Determine the [X, Y] coordinate at the center of the cell enclosing the given text.  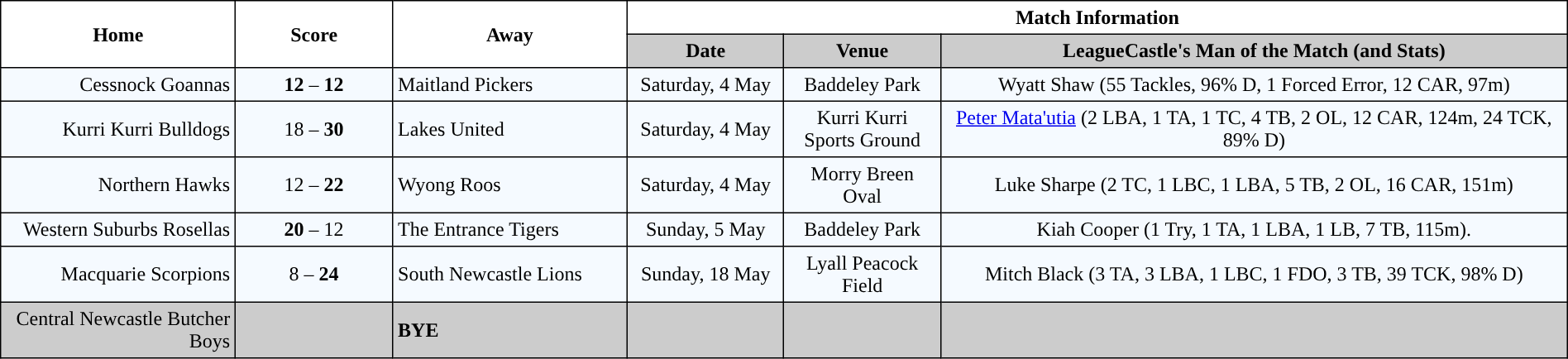
BYE [509, 330]
Northern Hawks [118, 185]
Kiah Cooper (1 Try, 1 TA, 1 LBA, 1 LB, 7 TB, 115m). [1254, 229]
Date [706, 50]
12 – 22 [314, 185]
Cessnock Goannas [118, 84]
Match Information [1098, 17]
Western Suburbs Rosellas [118, 229]
South Newcastle Lions [509, 275]
Morry Breen Oval [862, 185]
20 – 12 [314, 229]
Kurri Kurri Bulldogs [118, 129]
Wyong Roos [509, 185]
Mitch Black (3 TA, 3 LBA, 1 LBC, 1 FDO, 3 TB, 39 TCK, 98% D) [1254, 275]
Macquarie Scorpions [118, 275]
Central Newcastle Butcher Boys [118, 330]
Lakes United [509, 129]
Maitland Pickers [509, 84]
Kurri Kurri Sports Ground [862, 129]
The Entrance Tigers [509, 229]
12 – 12 [314, 84]
Venue [862, 50]
8 – 24 [314, 275]
Home [118, 35]
Peter Mata'utia (2 LBA, 1 TA, 1 TC, 4 TB, 2 OL, 12 CAR, 124m, 24 TCK, 89% D) [1254, 129]
Wyatt Shaw (55 Tackles, 96% D, 1 Forced Error, 12 CAR, 97m) [1254, 84]
Luke Sharpe (2 TC, 1 LBC, 1 LBA, 5 TB, 2 OL, 16 CAR, 151m) [1254, 185]
Score [314, 35]
Sunday, 5 May [706, 229]
Sunday, 18 May [706, 275]
Away [509, 35]
LeagueCastle's Man of the Match (and Stats) [1254, 50]
Lyall Peacock Field [862, 275]
18 – 30 [314, 129]
